Identify which cell holds the provided text, then report its (x, y) central coordinate. 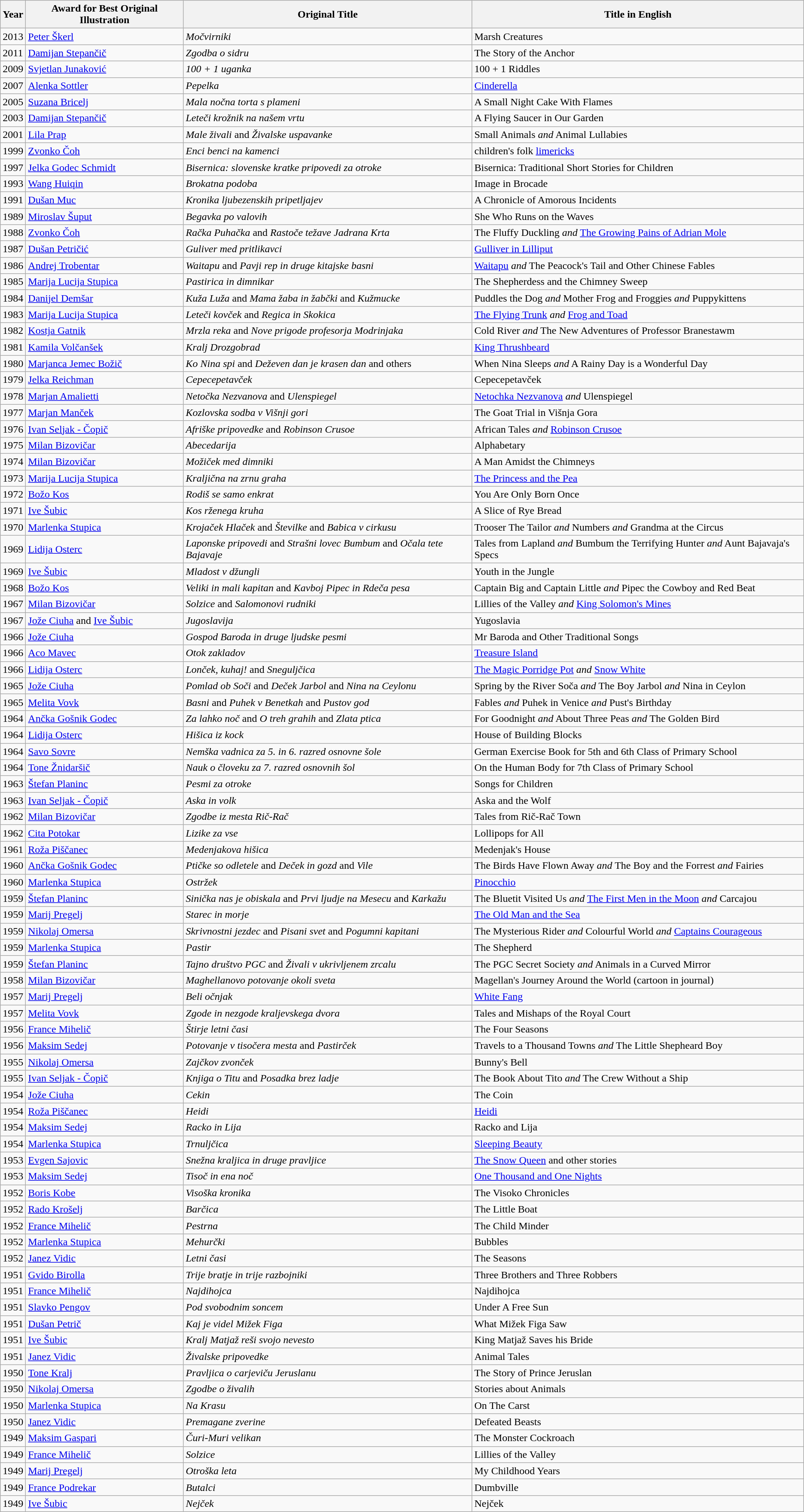
My Childhood Years (638, 1471)
The Shepherdess and the Chimney Sweep (638, 282)
Magellan's Journey Around the World (cartoon in journal) (638, 980)
1981 (13, 347)
Tajno društvo PGC and Živali v ukrivljenem zrcalu (328, 964)
Tales from Rič-Rač Town (638, 817)
Award for Best Original Illustration (105, 15)
Jelka Godec Schmidt (105, 167)
Waitapu and The Peacock's Tail and Other Chinese Fables (638, 266)
1987 (13, 249)
Basni and Puhek v Benetkah and Pustov god (328, 702)
Cinderella (638, 86)
Svjetlan Junaković (105, 69)
Lizike za vse (328, 833)
The Seasons (638, 1258)
Defeated Beasts (638, 1422)
Title in English (638, 15)
1958 (13, 980)
The Monster Cockroach (638, 1438)
Pastir (328, 947)
Beli očnjak (328, 996)
Marjan Amalietti (105, 396)
Močvirniki (328, 37)
Aska in volk (328, 800)
Zgodba o sidru (328, 53)
Veliki in mali kapitan and Kavboj Pipec in Rdeča pesa (328, 588)
King Thrushbeard (638, 347)
Kos rženega kruha (328, 511)
Starec in morje (328, 915)
Visoška kronika (328, 1193)
1961 (13, 849)
Mrzla reka and Nove prigode profesorja Modrinjaka (328, 331)
Alenka Sottler (105, 86)
Solzice (328, 1454)
Wang Huiqin (105, 183)
The Visoko Chronicles (638, 1193)
2013 (13, 37)
Zgodbe iz mesta Rič-Rač (328, 817)
One Thousand and One Nights (638, 1176)
Leteči kovček and Regica in Skokica (328, 315)
Medenjak's House (638, 849)
Knjiga o Titu and Posadka brez ladje (328, 1078)
Medenjakova hišica (328, 849)
Racko and Lija (638, 1127)
Maksim Gaspari (105, 1438)
Small Animals and Animal Lullabies (638, 134)
Racko in Lija (328, 1127)
The Story of Prince Jeruslan (638, 1373)
Spring by the River Soča and The Boy Jarbol and Nina in Ceylon (638, 686)
Premagane zverine (328, 1422)
A Small Night Cake With Flames (638, 102)
House of Building Blocks (638, 735)
1970 (13, 527)
Solzice and Salomonovi rudniki (328, 604)
The Coin (638, 1095)
Lillies of the Valley and King Solomon's Mines (638, 604)
1982 (13, 331)
Waitapu and Pavji rep in druge kitajske basni (328, 266)
Afriške pripovedke and Robinson Crusoe (328, 429)
Travels to a Thousand Towns and The Little Shepheard Boy (638, 1046)
Bunny's Bell (638, 1062)
Peter Škerl (105, 37)
Trnuljčica (328, 1144)
A Man Amidst the Chimneys (638, 461)
Mladost v džungli (328, 571)
Three Brothers and Three Robbers (638, 1275)
Bisernica: slovenske kratke pripovedi za otroke (328, 167)
Lonček, kuhaj! and Sneguljčica (328, 669)
Original Title (328, 15)
Aco Mavec (105, 653)
Aska and the Wolf (638, 800)
1977 (13, 412)
1983 (13, 315)
2005 (13, 102)
Guliver med pritlikavci (328, 249)
Mr Baroda and Other Traditional Songs (638, 637)
She Who Runs on the Waves (638, 216)
Leteči krožnik na našem vrtu (328, 118)
On the Human Body for 7th Class of Primary School (638, 768)
Gospod Baroda in druge ljudske pesmi (328, 637)
Marsh Creatures (638, 37)
Suzana Bricelj (105, 102)
Savo Sovre (105, 751)
The Goat Trial in Višnja Gora (638, 412)
Za lahko noč and O treh grahih and Zlata ptica (328, 718)
King Matjaž Saves his Bride (638, 1340)
France Podrekar (105, 1487)
Pinocchio (638, 882)
Abecedarija (328, 445)
Evgen Sajovic (105, 1160)
Na Krasu (328, 1405)
Živalske pripovedke (328, 1356)
1978 (13, 396)
1972 (13, 495)
1984 (13, 298)
1973 (13, 478)
Male živali and Živalske uspavanke (328, 134)
Netochka Nezvanova and Ulenspiegel (638, 396)
The PGC Secret Society and Animals in a Curved Mirror (638, 964)
Tales and Mishaps of the Royal Court (638, 1013)
Youth in the Jungle (638, 571)
Cita Potokar (105, 833)
Nemška vadnica za 5. in 6. razred osnovne šole (328, 751)
Jugoslavija (328, 620)
Otroška leta (328, 1471)
On The Carst (638, 1405)
Brokatna podoba (328, 183)
Songs for Children (638, 784)
The Child Minder (638, 1225)
The Snow Queen and other stories (638, 1160)
The Four Seasons (638, 1029)
Animal Tales (638, 1356)
Možiček med dimniki (328, 461)
1974 (13, 461)
Tisoč in ena noč (328, 1176)
Pastirica in dimnikar (328, 282)
White Fang (638, 996)
A Slice of Rye Bread (638, 511)
Slavko Pengov (105, 1307)
Zajčkov zvonček (328, 1062)
1988 (13, 233)
The Birds Have Flown Away and The Boy and the Forrest and Fairies (638, 866)
1985 (13, 282)
Hišica iz kock (328, 735)
Kralj Matjaž reši svojo nevesto (328, 1340)
Pomlad ob Soči and Deček Jarbol and Nina na Ceylonu (328, 686)
The Little Boat (638, 1209)
Kaj je videl Mižek Figa (328, 1324)
Maghellanovo potovanje okoli sveta (328, 980)
When Nina Sleeps and A Rainy Day is a Wonderful Day (638, 363)
Bisernica: Traditional Short Stories for Children (638, 167)
The Bluetit Visited Us and The First Men in the Moon and Carcajou (638, 898)
Trije bratje in trije razbojniki (328, 1275)
Pod svobodnim soncem (328, 1307)
Snežna kraljica in druge pravljice (328, 1160)
The Fluffy Duckling and The Growing Pains of Adrian Mole (638, 233)
Nauk o človeku za 7. razred osnovnih šol (328, 768)
Lollipops for All (638, 833)
Treasure Island (638, 653)
Trooser The Tailor and Numbers and Grandma at the Circus (638, 527)
The Story of the Anchor (638, 53)
Andrej Trobentar (105, 266)
Mala nočna torta s plameni (328, 102)
Kozlovska sodba v Višnji gori (328, 412)
Štirje letni časi (328, 1029)
Lila Prap (105, 134)
1968 (13, 588)
children's folk limericks (638, 151)
1986 (13, 266)
1975 (13, 445)
Barčica (328, 1209)
Letni časi (328, 1258)
Begavka po valovih (328, 216)
Sinička nas je obiskala and Prvi ljudje na Mesecu and Karkažu (328, 898)
2007 (13, 86)
Kralj Drozgobrad (328, 347)
Jože Ciuha and Ive Šubic (105, 620)
Dušan Muc (105, 200)
1980 (13, 363)
The Princess and the Pea (638, 478)
Dumbville (638, 1487)
The Magic Porridge Pot and Snow White (638, 669)
100 + 1 uganka (328, 69)
Marjanca Jemec Božič (105, 363)
1999 (13, 151)
Year (13, 15)
100 + 1 Riddles (638, 69)
Kostja Gatnik (105, 331)
Ko Nina spi and Deževen dan je krasen dan and others (328, 363)
Rodiš se samo enkrat (328, 495)
1976 (13, 429)
1989 (13, 216)
Pravljica o carjeviču Jeruslanu (328, 1373)
Alphabetary (638, 445)
Bubbles (638, 1242)
Enci benci na kamenci (328, 151)
Rado Krošelj (105, 1209)
1979 (13, 380)
The Mysterious Rider and Colourful World and Captains Courageous (638, 931)
Boris Kobe (105, 1193)
The Flying Trunk and Frog and Toad (638, 315)
Ostržek (328, 882)
Kuža Luža and Mama žaba in žabčki and Kužmucke (328, 298)
Gulliver in Lilliput (638, 249)
Pesmi za otroke (328, 784)
Laponske pripovedi and Strašni lovec Bumbum and Očala tete Bajavaje (328, 549)
Krojaček Hlaček and Številke and Babica v cirkusu (328, 527)
Jelka Reichman (105, 380)
Sleeping Beauty (638, 1144)
Butalci (328, 1487)
Under A Free Sun (638, 1307)
Tone Žnidaršič (105, 768)
2009 (13, 69)
The Old Man and the Sea (638, 915)
1997 (13, 167)
Pestrna (328, 1225)
Račka Puhačka and Rastoče težave Jadrana Krta (328, 233)
1993 (13, 183)
Netočka Nezvanova and Ulenspiegel (328, 396)
2011 (13, 53)
2001 (13, 134)
Tales from Lapland and Bumbum the Terrifying Hunter and Aunt Bajavaja's Specs (638, 549)
Yugoslavia (638, 620)
Captain Big and Captain Little and Pipec the Cowboy and Red Beat (638, 588)
Čuri-Muri velikan (328, 1438)
A Chronicle of Amorous Incidents (638, 200)
Kraljična na zrnu graha (328, 478)
Puddles the Dog and Mother Frog and Froggies and Puppykittens (638, 298)
Otok zakladov (328, 653)
Kamila Volčanšek (105, 347)
For Goodnight and About Three Peas and The Golden Bird (638, 718)
Fables and Puhek in Venice and Pust's Birthday (638, 702)
A Flying Saucer in Our Garden (638, 118)
Dušan Petričić (105, 249)
1991 (13, 200)
German Exercise Book for 5th and 6th Class of Primary School (638, 751)
African Tales and Robinson Crusoe (638, 429)
Cold River and The New Adventures of Professor Branestawm (638, 331)
2003 (13, 118)
Gvido Birolla (105, 1275)
Image in Brocade (638, 183)
Marjan Manček (105, 412)
Kronika ljubezenskih pripetljajev (328, 200)
Pepelka (328, 86)
Zgodbe o živalih (328, 1389)
Dušan Petrič (105, 1324)
Stories about Animals (638, 1389)
1971 (13, 511)
Skrivnostni jezdec and Pisani svet and Pogumni kapitani (328, 931)
Ptičke so odletele and Deček in gozd and Vile (328, 866)
The Shepherd (638, 947)
Danijel Demšar (105, 298)
Mehurčki (328, 1242)
Zgode in nezgode kraljevskega dvora (328, 1013)
Miroslav Šuput (105, 216)
Cekin (328, 1095)
Tone Kralj (105, 1373)
You Are Only Born Once (638, 495)
The Book About Tito and The Crew Without a Ship (638, 1078)
What Mižek Figa Saw (638, 1324)
Potovanje v tisočera mesta and Pastirček (328, 1046)
Lillies of the Valley (638, 1454)
